Identify which cell holds the provided text, then report its [X, Y] central coordinate. 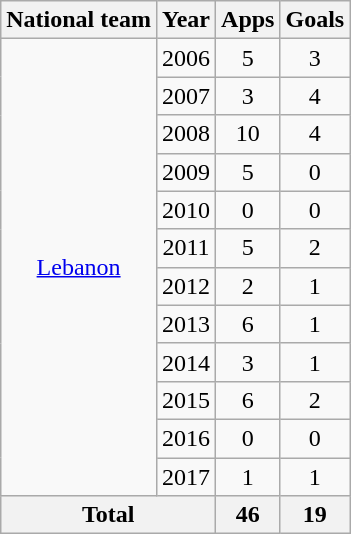
46 [248, 515]
10 [248, 134]
Goals [315, 20]
2016 [186, 438]
Apps [248, 20]
National team [79, 20]
2012 [186, 286]
2007 [186, 96]
2014 [186, 362]
2013 [186, 324]
Lebanon [79, 268]
2017 [186, 477]
2009 [186, 172]
2011 [186, 248]
19 [315, 515]
Total [108, 515]
2010 [186, 210]
2006 [186, 58]
Year [186, 20]
2015 [186, 400]
2008 [186, 134]
